Detect which cell encompasses the target text, then output its [X, Y] center coordinate. 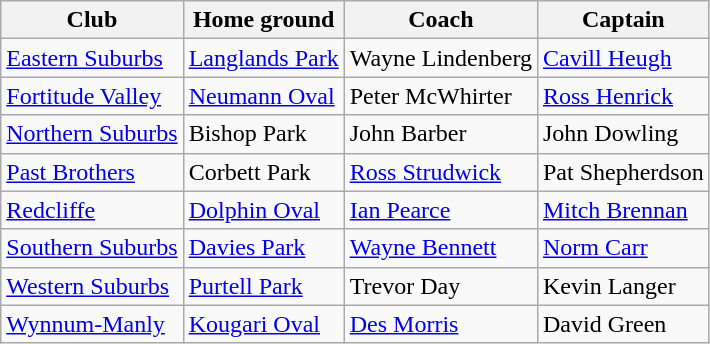
Eastern Suburbs [92, 58]
Past Brothers [92, 172]
Redcliffe [92, 210]
Neumann Oval [264, 96]
Purtell Park [264, 286]
Cavill Heugh [623, 58]
Dolphin Oval [264, 210]
Davies Park [264, 248]
Bishop Park [264, 134]
Captain [623, 20]
Western Suburbs [92, 286]
Ross Henrick [623, 96]
Pat Shepherdson [623, 172]
Langlands Park [264, 58]
John Dowling [623, 134]
Coach [440, 20]
Kougari Oval [264, 324]
Home ground [264, 20]
Northern Suburbs [92, 134]
Fortitude Valley [92, 96]
Trevor Day [440, 286]
Ian Pearce [440, 210]
Kevin Langer [623, 286]
David Green [623, 324]
Club [92, 20]
Peter McWhirter [440, 96]
Des Morris [440, 324]
Corbett Park [264, 172]
Norm Carr [623, 248]
Southern Suburbs [92, 248]
Mitch Brennan [623, 210]
Wynnum-Manly [92, 324]
Ross Strudwick [440, 172]
Wayne Bennett [440, 248]
Wayne Lindenberg [440, 58]
John Barber [440, 134]
